Find where the given text appears and provide that cell's center as [x, y] coordinate. 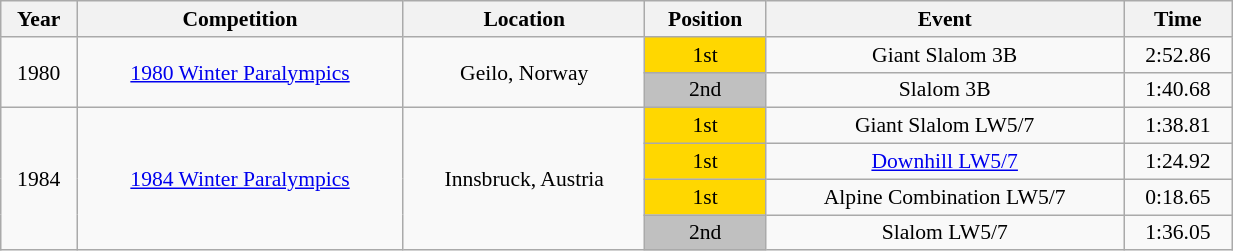
Position [705, 19]
Time [1178, 19]
Innsbruck, Austria [524, 179]
1984 [39, 179]
Giant Slalom 3B [944, 55]
1980 Winter Paralympics [240, 72]
1:24.92 [1178, 162]
Location [524, 19]
1980 [39, 72]
Alpine Combination LW5/7 [944, 197]
1:36.05 [1178, 233]
Competition [240, 19]
2:52.86 [1178, 55]
0:18.65 [1178, 197]
Giant Slalom LW5/7 [944, 126]
Geilo, Norway [524, 72]
1:40.68 [1178, 90]
Year [39, 19]
1:38.81 [1178, 126]
Slalom LW5/7 [944, 233]
1984 Winter Paralympics [240, 179]
Downhill LW5/7 [944, 162]
Slalom 3B [944, 90]
Event [944, 19]
